Provide the [x, y] coordinate of the cell's center where the given text is located.  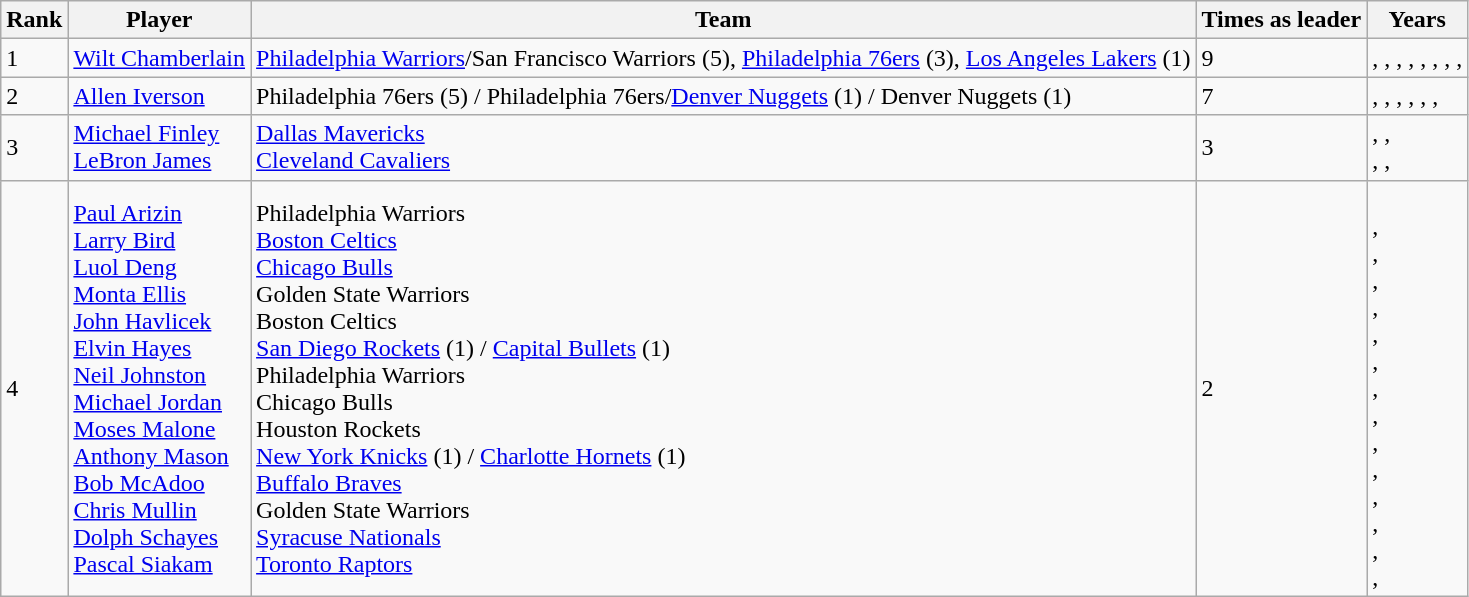
4 [34, 388]
Years [1418, 20]
Philadelphia Warriors/San Francisco Warriors (5), Philadelphia 76ers (3), Los Angeles Lakers (1) [724, 58]
Dallas MavericksCleveland Cavaliers [724, 148]
, , , , , , , , , , , , , , [1418, 388]
7 [1282, 96]
, , , , , , [1418, 96]
Wilt Chamberlain [160, 58]
Player [160, 20]
Team [724, 20]
Allen Iverson [160, 96]
Rank [34, 20]
, , , , , , , , [1418, 58]
, , , , [1418, 148]
9 [1282, 58]
Philadelphia 76ers (5) / Philadelphia 76ers/Denver Nuggets (1) / Denver Nuggets (1) [724, 96]
Michael FinleyLeBron James [160, 148]
Times as leader [1282, 20]
1 [34, 58]
